Find where the given text appears and provide that cell's center as [x, y] coordinate. 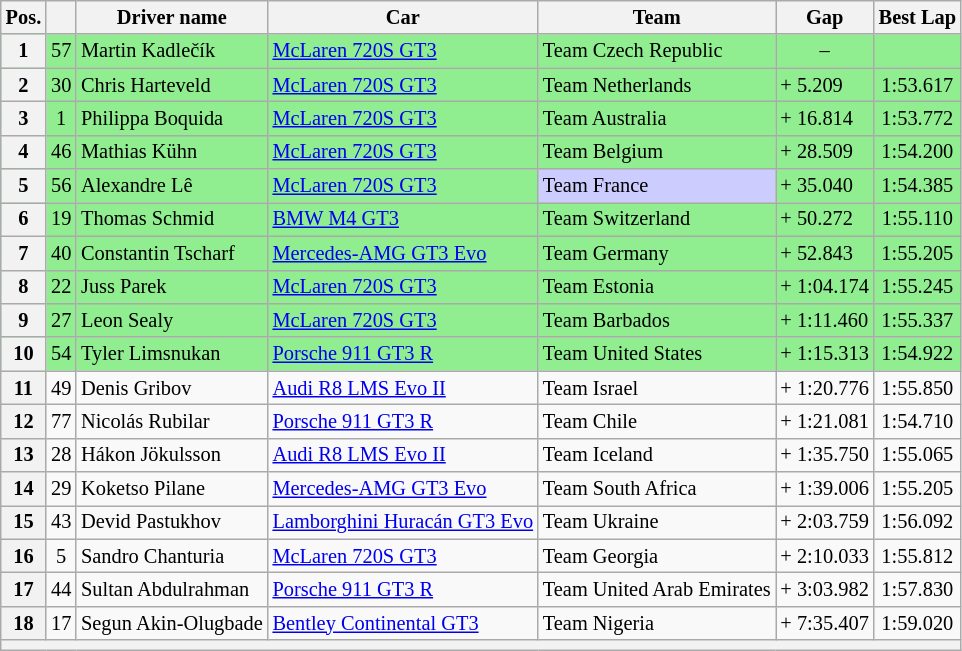
BMW M4 GT3 [403, 219]
+ 1:39.006 [825, 489]
Team South Africa [657, 489]
Bentley Continental GT3 [403, 623]
1:54.385 [918, 186]
1:54.710 [918, 421]
+ 1:21.081 [825, 421]
Segun Akin-Olugbade [172, 623]
11 [24, 388]
Team Germany [657, 253]
+ 50.272 [825, 219]
Leon Sealy [172, 320]
Team Georgia [657, 556]
40 [61, 253]
19 [61, 219]
+ 3:03.982 [825, 589]
1:56.092 [918, 522]
57 [61, 51]
2 [24, 85]
Team Australia [657, 118]
Team Netherlands [657, 85]
+ 2:10.033 [825, 556]
54 [61, 354]
1:53.617 [918, 85]
Team Belgium [657, 152]
+ 5.209 [825, 85]
Devid Pastukhov [172, 522]
56 [61, 186]
15 [24, 522]
Koketso Pilane [172, 489]
22 [61, 287]
Tyler Limsnukan [172, 354]
Gap [825, 17]
Team United Arab Emirates [657, 589]
1:55.337 [918, 320]
Martin Kadlečík [172, 51]
Pos. [24, 17]
Car [403, 17]
1:55.110 [918, 219]
Team France [657, 186]
Team Nigeria [657, 623]
77 [61, 421]
44 [61, 589]
1:54.922 [918, 354]
Hákon Jökulsson [172, 455]
Team Iceland [657, 455]
+ 2:03.759 [825, 522]
Denis Gribov [172, 388]
4 [24, 152]
10 [24, 354]
28 [61, 455]
Sandro Chanturia [172, 556]
Best Lap [918, 17]
Team Barbados [657, 320]
+ 35.040 [825, 186]
Driver name [172, 17]
+ 1:04.174 [825, 287]
12 [24, 421]
18 [24, 623]
+ 1:35.750 [825, 455]
+ 1:20.776 [825, 388]
3 [24, 118]
1:59.020 [918, 623]
Team [657, 17]
Mathias Kühn [172, 152]
Team United States [657, 354]
+ 28.509 [825, 152]
9 [24, 320]
Team Chile [657, 421]
46 [61, 152]
+ 1:15.313 [825, 354]
Team Czech Republic [657, 51]
1:57.830 [918, 589]
+ 7:35.407 [825, 623]
Team Israel [657, 388]
1:53.772 [918, 118]
30 [61, 85]
1:55.065 [918, 455]
Team Switzerland [657, 219]
1:55.812 [918, 556]
Philippa Boquida [172, 118]
1:55.850 [918, 388]
1:54.200 [918, 152]
49 [61, 388]
Alexandre Lê [172, 186]
1:55.245 [918, 287]
6 [24, 219]
+ 16.814 [825, 118]
8 [24, 287]
27 [61, 320]
16 [24, 556]
43 [61, 522]
Sultan Abdulrahman [172, 589]
+ 52.843 [825, 253]
13 [24, 455]
29 [61, 489]
Chris Harteveld [172, 85]
Team Estonia [657, 287]
14 [24, 489]
Team Ukraine [657, 522]
+ 1:11.460 [825, 320]
Juss Parek [172, 287]
– [825, 51]
7 [24, 253]
Thomas Schmid [172, 219]
Constantin Tscharf [172, 253]
Lamborghini Huracán GT3 Evo [403, 522]
Nicolás Rubilar [172, 421]
